Output the (X, Y) coordinate of the center of the cell containing the given text.  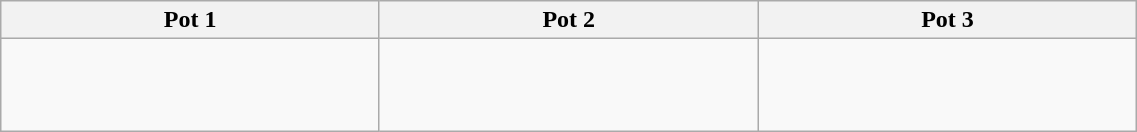
Pot 3 (948, 20)
Pot 2 (568, 20)
Pot 1 (190, 20)
